Identify which cell holds the provided text, then report its [x, y] central coordinate. 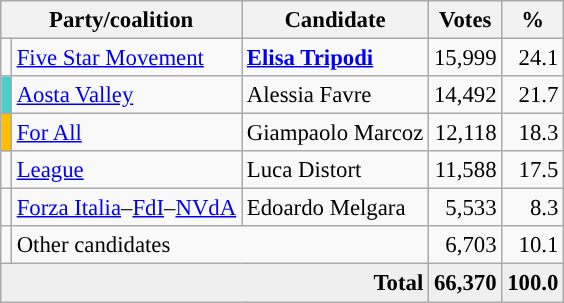
Giampaolo Marcoz [336, 133]
6,703 [466, 245]
Forza Italia–FdI–NVdA [126, 208]
Edoardo Melgara [336, 208]
21.7 [533, 95]
15,999 [466, 58]
17.5 [533, 170]
For All [126, 133]
Elisa Tripodi [336, 58]
League [126, 170]
% [533, 20]
Five Star Movement [126, 58]
10.1 [533, 245]
24.1 [533, 58]
Total [215, 283]
Party/coalition [122, 20]
Aosta Valley [126, 95]
100.0 [533, 283]
Alessia Favre [336, 95]
66,370 [466, 283]
5,533 [466, 208]
12,118 [466, 133]
Luca Distort [336, 170]
18.3 [533, 133]
14,492 [466, 95]
Candidate [336, 20]
Votes [466, 20]
Other candidates [220, 245]
8.3 [533, 208]
11,588 [466, 170]
